Scan for the cell matching the given text and deliver its (X, Y) coordinate at center. 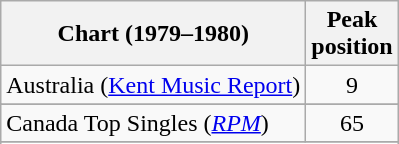
65 (352, 123)
Canada Top Singles (RPM) (154, 123)
Peakposition (352, 34)
Australia (Kent Music Report) (154, 85)
9 (352, 85)
Chart (1979–1980) (154, 34)
